Determine the [x, y] coordinate at the center of the cell enclosing the given text.  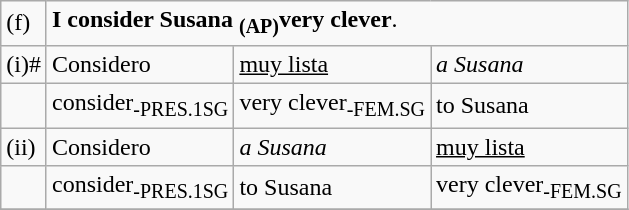
(ii) [24, 147]
I consider Susana (AP)very clever. [336, 23]
(f) [24, 23]
(i)# [24, 64]
